Capture the cell that displays the provided text and extract its (X, Y) central coordinate. 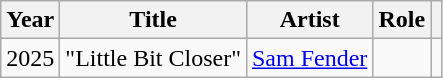
Year (30, 20)
Artist (309, 20)
2025 (30, 58)
Role (402, 20)
"Little Bit Closer" (154, 58)
Sam Fender (309, 58)
Title (154, 20)
